Capture the cell that displays the provided text and extract its (x, y) central coordinate. 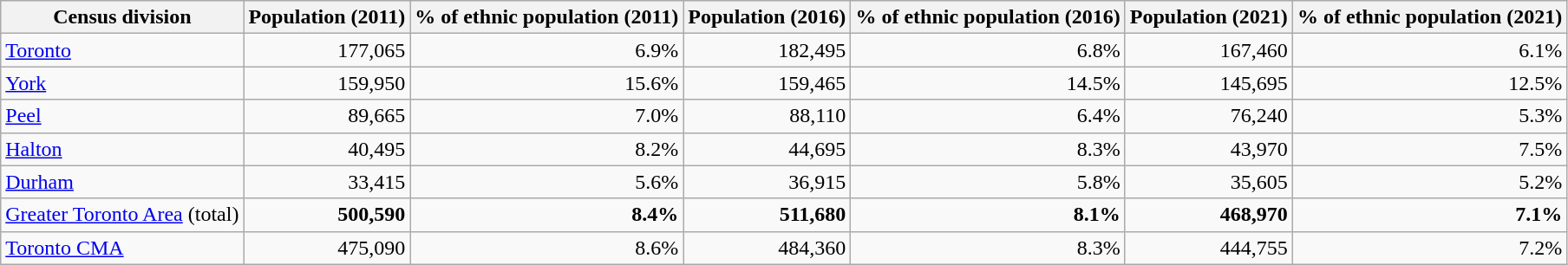
76,240 (1209, 116)
Halton (122, 149)
Peel (122, 116)
6.1% (1429, 50)
511,680 (767, 215)
6.4% (988, 116)
8.2% (546, 149)
8.4% (546, 215)
159,950 (327, 83)
% of ethnic population (2016) (988, 17)
177,065 (327, 50)
York (122, 83)
468,970 (1209, 215)
89,665 (327, 116)
Population (2011) (327, 17)
14.5% (988, 83)
5.3% (1429, 116)
44,695 (767, 149)
Census division (122, 17)
12.5% (1429, 83)
Toronto CMA (122, 248)
% of ethnic population (2011) (546, 17)
6.8% (988, 50)
Population (2016) (767, 17)
Toronto (122, 50)
5.8% (988, 182)
484,360 (767, 248)
500,590 (327, 215)
35,605 (1209, 182)
40,495 (327, 149)
167,460 (1209, 50)
6.9% (546, 50)
159,465 (767, 83)
7.1% (1429, 215)
182,495 (767, 50)
Durham (122, 182)
8.1% (988, 215)
7.2% (1429, 248)
475,090 (327, 248)
5.6% (546, 182)
15.6% (546, 83)
36,915 (767, 182)
444,755 (1209, 248)
33,415 (327, 182)
8.6% (546, 248)
43,970 (1209, 149)
% of ethnic population (2021) (1429, 17)
7.0% (546, 116)
5.2% (1429, 182)
145,695 (1209, 83)
Population (2021) (1209, 17)
88,110 (767, 116)
7.5% (1429, 149)
Greater Toronto Area (total) (122, 215)
